Output the (X, Y) coordinate of the center of the cell containing the given text.  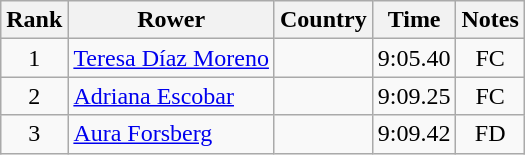
9:09.42 (414, 134)
Time (414, 20)
FD (490, 134)
Notes (490, 20)
Rower (172, 20)
Teresa Díaz Moreno (172, 58)
Rank (34, 20)
9:09.25 (414, 96)
1 (34, 58)
9:05.40 (414, 58)
Country (323, 20)
2 (34, 96)
3 (34, 134)
Adriana Escobar (172, 96)
Aura Forsberg (172, 134)
